Scan for the cell matching the given text and deliver its [X, Y] coordinate at center. 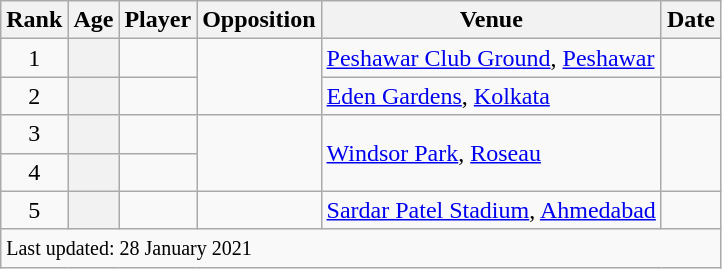
4 [34, 172]
Windsor Park, Roseau [491, 153]
Last updated: 28 January 2021 [361, 248]
Sardar Patel Stadium, Ahmedabad [491, 210]
Age [94, 20]
5 [34, 210]
Opposition [259, 20]
1 [34, 58]
Rank [34, 20]
Eden Gardens, Kolkata [491, 96]
Venue [491, 20]
Peshawar Club Ground, Peshawar [491, 58]
Player [158, 20]
3 [34, 134]
Date [690, 20]
2 [34, 96]
